Output the [x, y] coordinate of the center of the cell containing the given text.  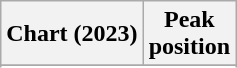
Peakposition [189, 34]
Chart (2023) [72, 34]
